Find where the given text appears and provide that cell's center as [X, Y] coordinate. 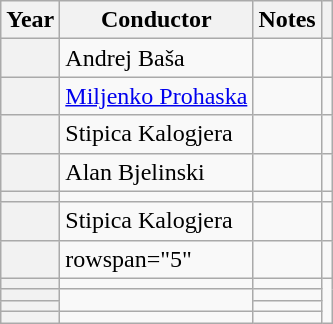
Miljenko Prohaska [156, 96]
Year [30, 20]
rowspan="5" [156, 259]
Notes [287, 20]
Alan Bjelinski [156, 172]
Andrej Baša [156, 58]
Conductor [156, 20]
